Scan for the cell matching the given text and deliver its [X, Y] coordinate at center. 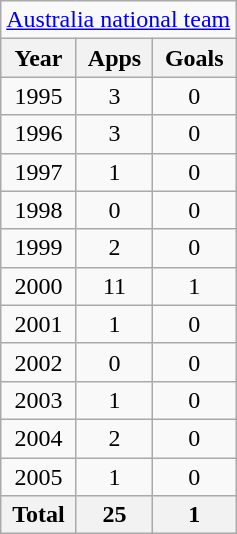
Apps [114, 58]
1996 [38, 134]
25 [114, 515]
1995 [38, 96]
2000 [38, 286]
Year [38, 58]
1997 [38, 172]
Total [38, 515]
1998 [38, 210]
2003 [38, 400]
Australia national team [118, 20]
2001 [38, 324]
1999 [38, 248]
2002 [38, 362]
2004 [38, 438]
Goals [194, 58]
2005 [38, 477]
11 [114, 286]
